Extract the (X, Y) coordinate from the center of the cell holding the provided text.  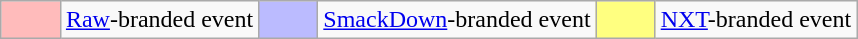
NXT-branded event (756, 20)
Raw-branded event (159, 20)
SmackDown-branded event (457, 20)
